Return [X, Y] of the center of cell containing provided text 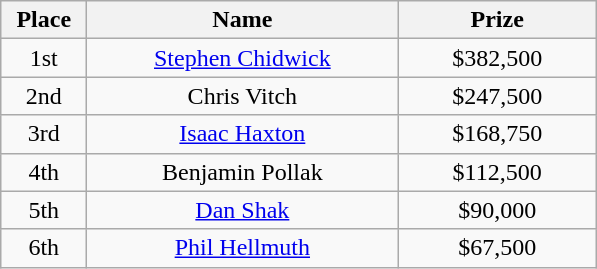
Benjamin Pollak [242, 172]
$90,000 [498, 210]
$67,500 [498, 248]
Isaac Haxton [242, 134]
$247,500 [498, 96]
4th [44, 172]
Name [242, 20]
Prize [498, 20]
3rd [44, 134]
Phil Hellmuth [242, 248]
1st [44, 58]
$382,500 [498, 58]
Chris Vitch [242, 96]
Dan Shak [242, 210]
Place [44, 20]
2nd [44, 96]
$112,500 [498, 172]
6th [44, 248]
5th [44, 210]
$168,750 [498, 134]
Stephen Chidwick [242, 58]
